Scan for the cell matching the given text and deliver its (x, y) coordinate at center. 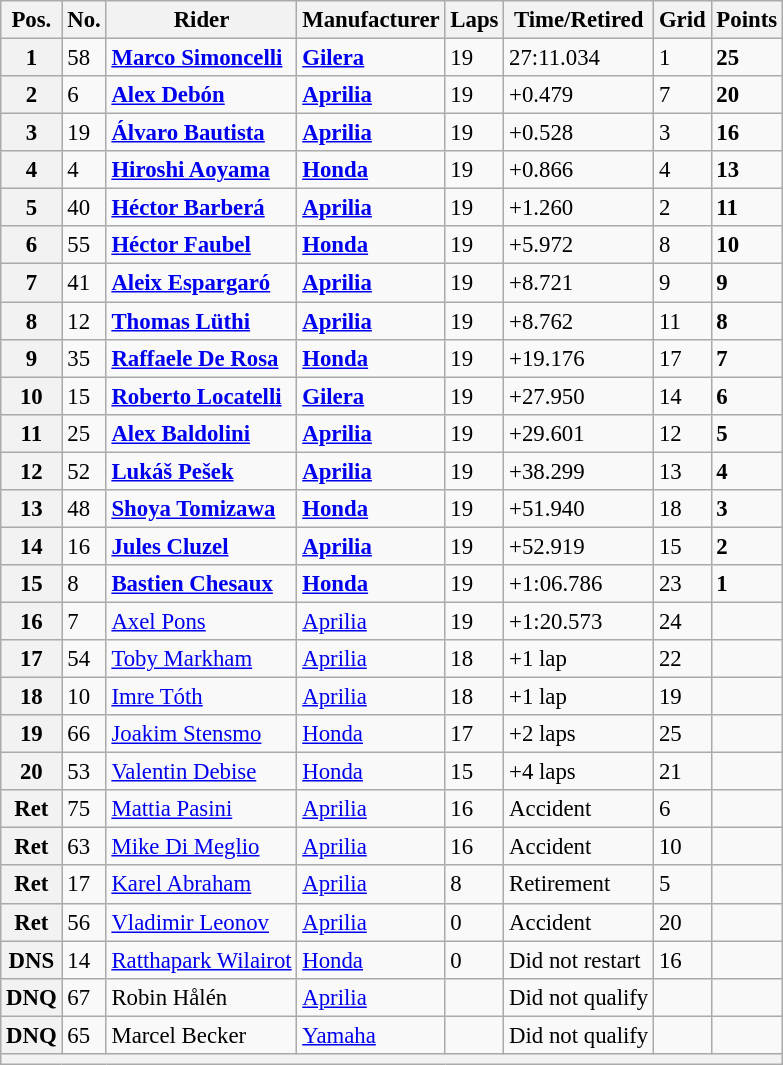
DNS (32, 960)
58 (84, 58)
Mattia Pasini (202, 809)
24 (682, 621)
Marcel Becker (202, 1035)
+5.972 (579, 245)
40 (84, 208)
Alex Debón (202, 95)
53 (84, 772)
Héctor Faubel (202, 245)
Shoya Tomizawa (202, 509)
+29.601 (579, 433)
56 (84, 922)
+51.940 (579, 509)
Marco Simoncelli (202, 58)
+0.866 (579, 170)
22 (682, 659)
+38.299 (579, 471)
Points (746, 20)
Robin Hålén (202, 997)
Roberto Locatelli (202, 396)
Rider (202, 20)
52 (84, 471)
Laps (474, 20)
Karel Abraham (202, 885)
Time/Retired (579, 20)
Valentin Debise (202, 772)
Raffaele De Rosa (202, 358)
48 (84, 509)
21 (682, 772)
+4 laps (579, 772)
Toby Markham (202, 659)
+52.919 (579, 546)
66 (84, 734)
Did not restart (579, 960)
+8.762 (579, 321)
+19.176 (579, 358)
Grid (682, 20)
Manufacturer (371, 20)
Aleix Espargaró (202, 283)
+0.479 (579, 95)
Thomas Lüthi (202, 321)
Joakim Stensmo (202, 734)
Héctor Barberá (202, 208)
+0.528 (579, 133)
55 (84, 245)
Vladimir Leonov (202, 922)
+27.950 (579, 396)
Pos. (32, 20)
+1:06.786 (579, 584)
Jules Cluzel (202, 546)
+1.260 (579, 208)
Lukáš Pešek (202, 471)
+8.721 (579, 283)
Mike Di Meglio (202, 847)
Álvaro Bautista (202, 133)
Retirement (579, 885)
41 (84, 283)
No. (84, 20)
35 (84, 358)
23 (682, 584)
63 (84, 847)
65 (84, 1035)
75 (84, 809)
67 (84, 997)
27:11.034 (579, 58)
Ratthapark Wilairot (202, 960)
Hiroshi Aoyama (202, 170)
Axel Pons (202, 621)
+1:20.573 (579, 621)
Bastien Chesaux (202, 584)
Alex Baldolini (202, 433)
+2 laps (579, 734)
54 (84, 659)
Imre Tóth (202, 697)
Yamaha (371, 1035)
